Detect which cell encompasses the target text, then output its (X, Y) center coordinate. 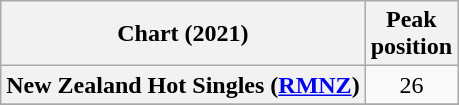
26 (411, 85)
Chart (2021) (183, 34)
Peakposition (411, 34)
New Zealand Hot Singles (RMNZ) (183, 85)
